Identify which cell holds the provided text, then report its (X, Y) central coordinate. 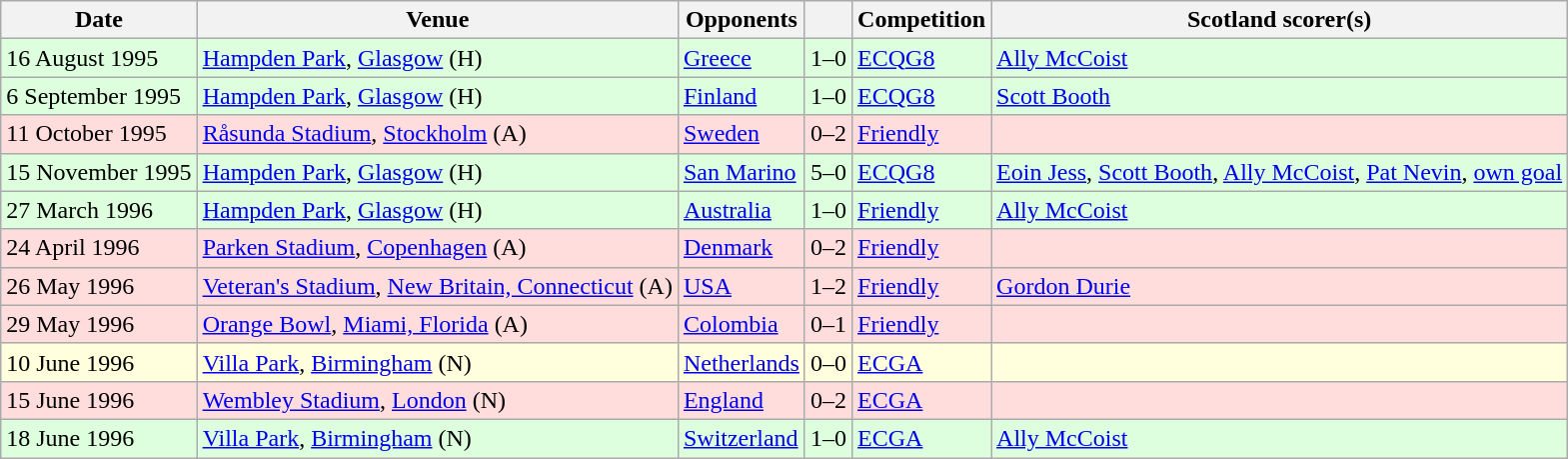
Opponents (742, 20)
Competition (921, 20)
15 November 1995 (99, 172)
Colombia (742, 324)
16 August 1995 (99, 58)
Date (99, 20)
27 March 1996 (99, 210)
Finland (742, 96)
29 May 1996 (99, 324)
Denmark (742, 248)
24 April 1996 (99, 248)
Råsunda Stadium, Stockholm (A) (438, 134)
England (742, 400)
10 June 1996 (99, 362)
6 September 1995 (99, 96)
0–1 (827, 324)
0–0 (827, 362)
15 June 1996 (99, 400)
Veteran's Stadium, New Britain, Connecticut (A) (438, 286)
Greece (742, 58)
Parken Stadium, Copenhagen (A) (438, 248)
Gordon Durie (1279, 286)
11 October 1995 (99, 134)
Wembley Stadium, London (N) (438, 400)
Australia (742, 210)
Scotland scorer(s) (1279, 20)
Scott Booth (1279, 96)
26 May 1996 (99, 286)
5–0 (827, 172)
Sweden (742, 134)
San Marino (742, 172)
Netherlands (742, 362)
USA (742, 286)
1–2 (827, 286)
Orange Bowl, Miami, Florida (A) (438, 324)
Eoin Jess, Scott Booth, Ally McCoist, Pat Nevin, own goal (1279, 172)
Switzerland (742, 438)
18 June 1996 (99, 438)
Venue (438, 20)
